Detect which cell encompasses the target text, then output its (X, Y) center coordinate. 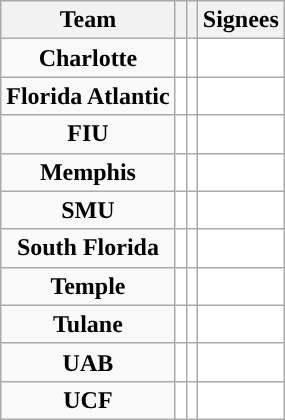
UAB (88, 362)
Charlotte (88, 58)
Signees (240, 20)
Team (88, 20)
Tulane (88, 324)
UCF (88, 400)
South Florida (88, 248)
SMU (88, 210)
Memphis (88, 172)
Temple (88, 286)
FIU (88, 134)
Florida Atlantic (88, 96)
